Determine the [X, Y] coordinate at the center of the cell enclosing the given text.  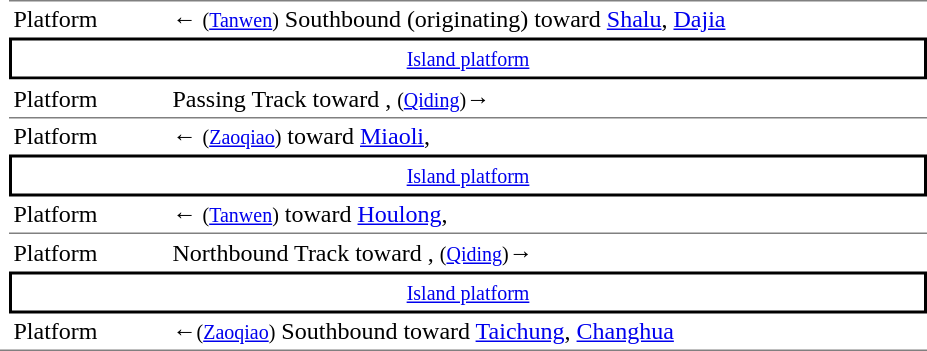
← (Tanwen) Southbound (originating) toward Shalu, Dajia [548, 19]
← (Zaoqiao) toward Miaoli, [548, 136]
← (Tanwen) toward Houlong, [548, 215]
Passing Track toward , (Qiding)→ [548, 99]
Northbound Track toward , (Qiding)→ [548, 253]
